Locate the cell with the specified text and output its (x, y) center coordinate. 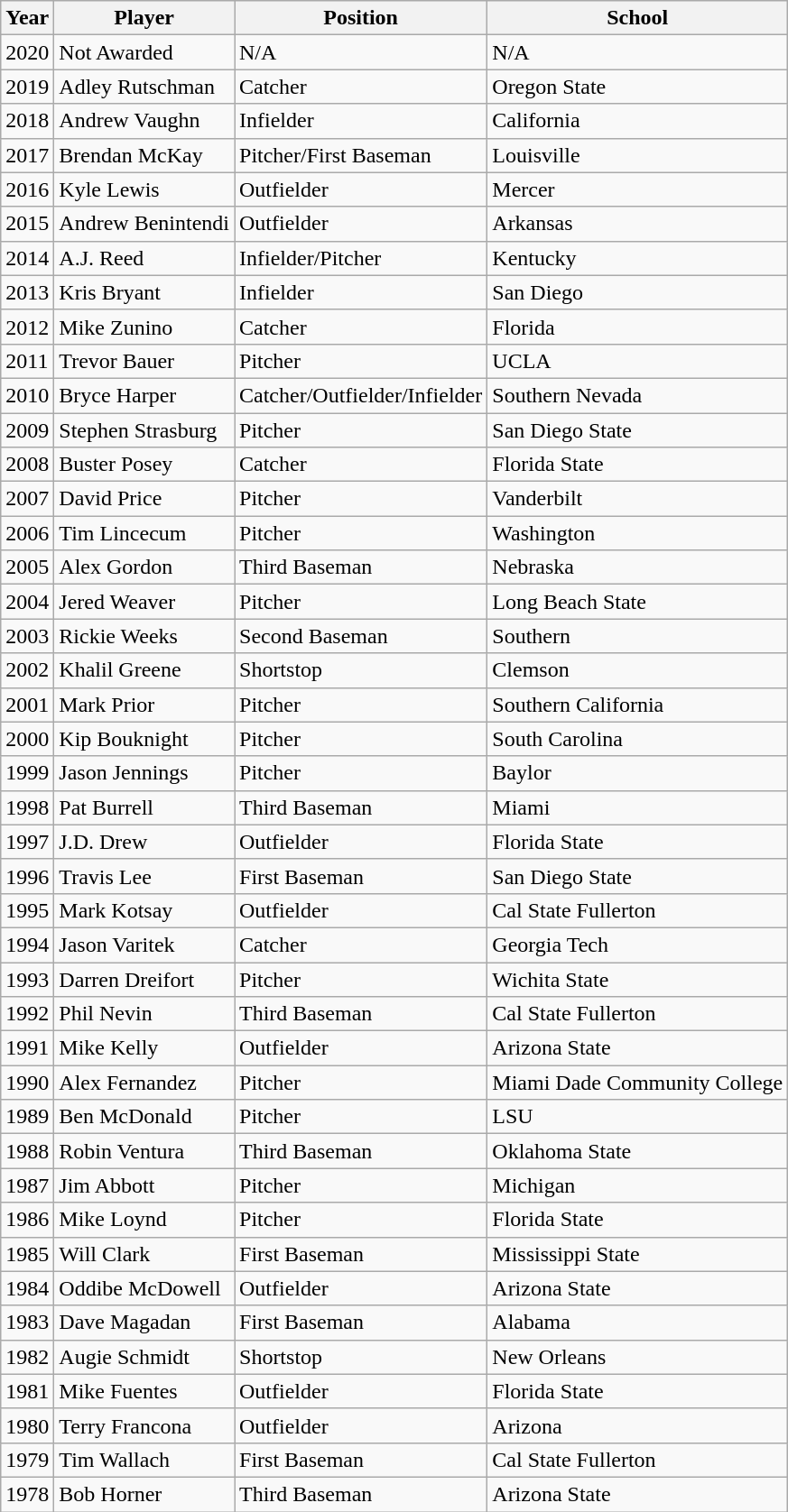
Dave Magadan (144, 1323)
2019 (27, 87)
2001 (27, 705)
2018 (27, 121)
Darren Dreifort (144, 979)
2006 (27, 533)
Andrew Vaughn (144, 121)
School (637, 18)
2005 (27, 567)
Vanderbilt (637, 499)
Southern Nevada (637, 395)
Khalil Greene (144, 670)
1990 (27, 1083)
1997 (27, 842)
Travis Lee (144, 876)
2014 (27, 258)
Kyle Lewis (144, 189)
Michigan (637, 1185)
2004 (27, 602)
Mike Kelly (144, 1048)
1998 (27, 807)
2012 (27, 327)
2009 (27, 430)
Louisville (637, 155)
1994 (27, 945)
Florida (637, 327)
2002 (27, 670)
Georgia Tech (637, 945)
Adley Rutschman (144, 87)
1995 (27, 910)
Jason Jennings (144, 773)
Alex Gordon (144, 567)
Position (361, 18)
Miami (637, 807)
Year (27, 18)
1983 (27, 1323)
Mississippi State (637, 1254)
Southern California (637, 705)
Washington (637, 533)
Southern (637, 636)
1987 (27, 1185)
2016 (27, 189)
1981 (27, 1391)
Kip Bouknight (144, 739)
Mark Kotsay (144, 910)
2020 (27, 52)
1979 (27, 1460)
Arizona (637, 1425)
UCLA (637, 361)
1993 (27, 979)
1986 (27, 1220)
LSU (637, 1117)
Brendan McKay (144, 155)
2007 (27, 499)
2010 (27, 395)
Pitcher/First Baseman (361, 155)
San Diego (637, 292)
Second Baseman (361, 636)
Mercer (637, 189)
Phil Nevin (144, 1014)
South Carolina (637, 739)
Buster Posey (144, 465)
Kris Bryant (144, 292)
Mike Fuentes (144, 1391)
1996 (27, 876)
California (637, 121)
Long Beach State (637, 602)
2003 (27, 636)
1984 (27, 1288)
Infielder/Pitcher (361, 258)
J.D. Drew (144, 842)
Jered Weaver (144, 602)
New Orleans (637, 1357)
Terry Francona (144, 1425)
Augie Schmidt (144, 1357)
Miami Dade Community College (637, 1083)
Catcher/Outfielder/Infielder (361, 395)
Oddibe McDowell (144, 1288)
1978 (27, 1494)
Mike Zunino (144, 327)
Bryce Harper (144, 395)
Oregon State (637, 87)
2017 (27, 155)
Ben McDonald (144, 1117)
2000 (27, 739)
1989 (27, 1117)
Jim Abbott (144, 1185)
Stephen Strasburg (144, 430)
2011 (27, 361)
Rickie Weeks (144, 636)
2015 (27, 224)
A.J. Reed (144, 258)
Alex Fernandez (144, 1083)
1985 (27, 1254)
1992 (27, 1014)
2008 (27, 465)
Wichita State (637, 979)
Nebraska (637, 567)
Tim Wallach (144, 1460)
Pat Burrell (144, 807)
Kentucky (637, 258)
Trevor Bauer (144, 361)
Not Awarded (144, 52)
1991 (27, 1048)
2013 (27, 292)
1982 (27, 1357)
Bob Horner (144, 1494)
Mike Loynd (144, 1220)
Oklahoma State (637, 1151)
Baylor (637, 773)
Jason Varitek (144, 945)
1999 (27, 773)
Alabama (637, 1323)
1980 (27, 1425)
Player (144, 18)
Tim Lincecum (144, 533)
1988 (27, 1151)
Arkansas (637, 224)
Clemson (637, 670)
Mark Prior (144, 705)
David Price (144, 499)
Robin Ventura (144, 1151)
Andrew Benintendi (144, 224)
Will Clark (144, 1254)
